Locate the cell with the specified text and output its (x, y) center coordinate. 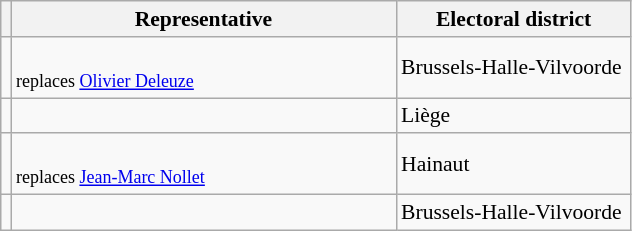
Hainaut (514, 164)
replaces Jean-Marc Nollet (204, 164)
Representative (204, 19)
Liège (514, 116)
replaces Olivier Deleuze (204, 68)
Electoral district (514, 19)
